Search for the cell housing the specified text and yield its [x, y] center coordinate. 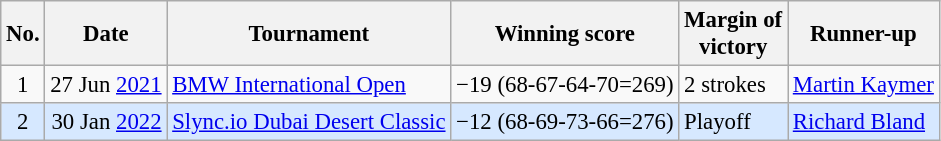
Date [106, 34]
No. [23, 34]
1 [23, 85]
Tournament [309, 34]
Slync.io Dubai Desert Classic [309, 122]
27 Jun 2021 [106, 85]
−19 (68-67-64-70=269) [565, 85]
30 Jan 2022 [106, 122]
Playoff [734, 122]
Richard Bland [864, 122]
BMW International Open [309, 85]
Margin ofvictory [734, 34]
Martin Kaymer [864, 85]
2 [23, 122]
−12 (68-69-73-66=276) [565, 122]
Runner-up [864, 34]
Winning score [565, 34]
2 strokes [734, 85]
